Detect which cell encompasses the target text, then output its (x, y) center coordinate. 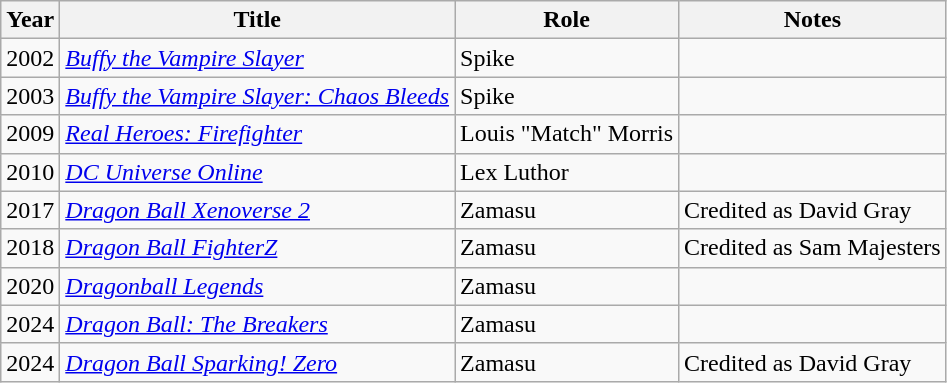
Dragonball Legends (258, 286)
Louis "Match" Morris (567, 134)
2003 (30, 96)
Dragon Ball FighterZ (258, 248)
Year (30, 20)
2010 (30, 172)
Credited as Sam Majesters (813, 248)
Title (258, 20)
2018 (30, 248)
Lex Luthor (567, 172)
Notes (813, 20)
Dragon Ball Xenoverse 2 (258, 210)
Role (567, 20)
Dragon Ball Sparking! Zero (258, 362)
DC Universe Online (258, 172)
2017 (30, 210)
2020 (30, 286)
2002 (30, 58)
Buffy the Vampire Slayer: Chaos Bleeds (258, 96)
Dragon Ball: The Breakers (258, 324)
2009 (30, 134)
Real Heroes: Firefighter (258, 134)
Buffy the Vampire Slayer (258, 58)
